Return [X, Y] of the center of cell containing provided text 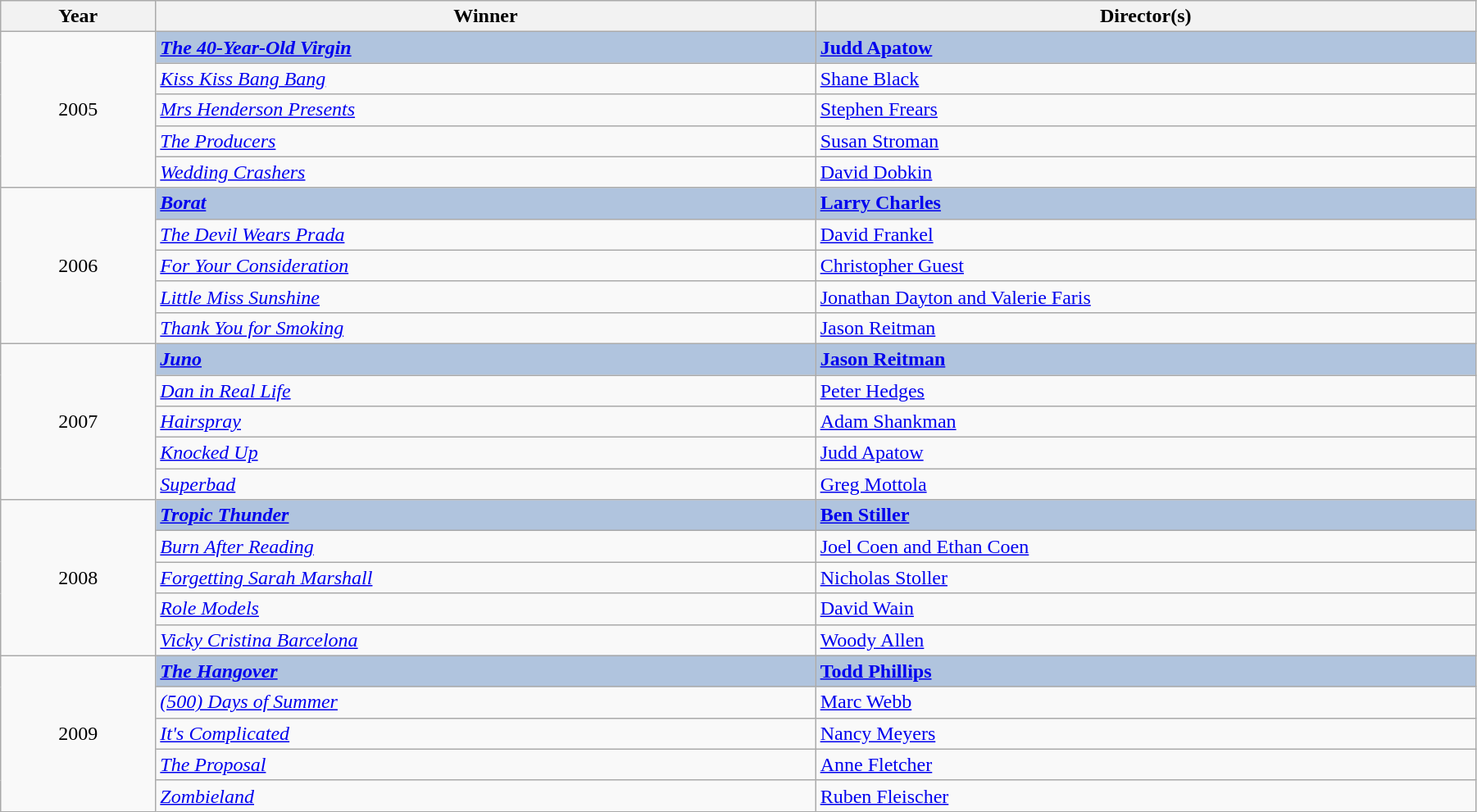
2007 [79, 421]
Knocked Up [485, 453]
Anne Fletcher [1146, 764]
David Wain [1146, 609]
David Dobkin [1146, 172]
The Proposal [485, 764]
Kiss Kiss Bang Bang [485, 79]
Role Models [485, 609]
Burn After Reading [485, 547]
2008 [79, 578]
2005 [79, 110]
Adam Shankman [1146, 422]
Juno [485, 359]
Ruben Fleischer [1146, 796]
Peter Hedges [1146, 391]
It's Complicated [485, 733]
Tropic Thunder [485, 515]
(500) Days of Summer [485, 702]
2009 [79, 733]
Ben Stiller [1146, 515]
Woody Allen [1146, 640]
Wedding Crashers [485, 172]
Year [79, 16]
Superbad [485, 484]
Nicholas Stoller [1146, 578]
David Frankel [1146, 234]
The Hangover [485, 671]
Stephen Frears [1146, 110]
Little Miss Sunshine [485, 297]
Dan in Real Life [485, 391]
Thank You for Smoking [485, 328]
Vicky Cristina Barcelona [485, 640]
Greg Mottola [1146, 484]
The Devil Wears Prada [485, 234]
Susan Stroman [1146, 141]
Todd Phillips [1146, 671]
Forgetting Sarah Marshall [485, 578]
Jonathan Dayton and Valerie Faris [1146, 297]
Borat [485, 203]
For Your Consideration [485, 265]
2006 [79, 265]
Joel Coen and Ethan Coen [1146, 547]
Director(s) [1146, 16]
Larry Charles [1146, 203]
Mrs Henderson Presents [485, 110]
Hairspray [485, 422]
Nancy Meyers [1146, 733]
Marc Webb [1146, 702]
Christopher Guest [1146, 265]
The Producers [485, 141]
Shane Black [1146, 79]
The 40-Year-Old Virgin [485, 48]
Winner [485, 16]
Zombieland [485, 796]
